Extract the [x, y] coordinate from the center of the cell holding the provided text.  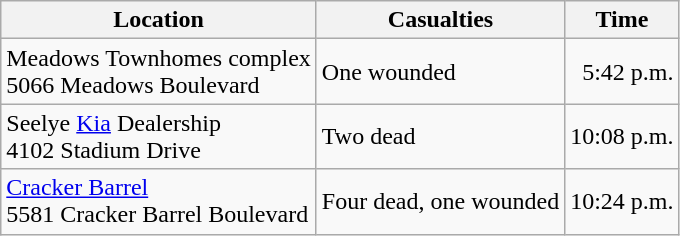
Location [159, 20]
10:08 p.m. [622, 136]
5:42 p.m. [622, 72]
Cracker Barrel5581 Cracker Barrel Boulevard [159, 202]
One wounded [440, 72]
Casualties [440, 20]
Meadows Townhomes complex5066 Meadows Boulevard [159, 72]
Seelye Kia Dealership4102 Stadium Drive [159, 136]
10:24 p.m. [622, 202]
Time [622, 20]
Two dead [440, 136]
Four dead, one wounded [440, 202]
